Return the (X, Y) coordinate for the center point of the cell that contains the specified text.  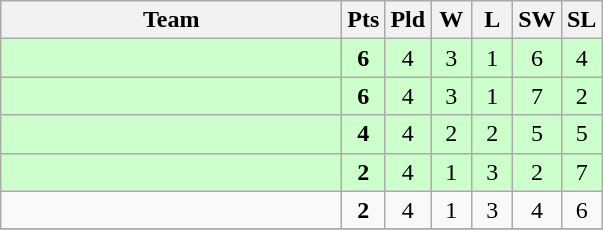
Pts (364, 20)
Team (172, 20)
SW (537, 20)
W (452, 20)
SL (582, 20)
L (492, 20)
Pld (408, 20)
